Determine the [x, y] coordinate at the center of the cell enclosing the given text.  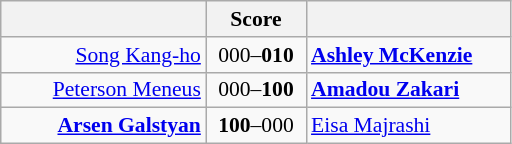
100–000 [256, 126]
Score [256, 19]
000–010 [256, 55]
Ashley McKenzie [408, 55]
Peterson Meneus [104, 90]
Eisa Majrashi [408, 126]
Amadou Zakari [408, 90]
Song Kang-ho [104, 55]
000–100 [256, 90]
Arsen Galstyan [104, 126]
